Search for the cell housing the specified text and yield its (x, y) center coordinate. 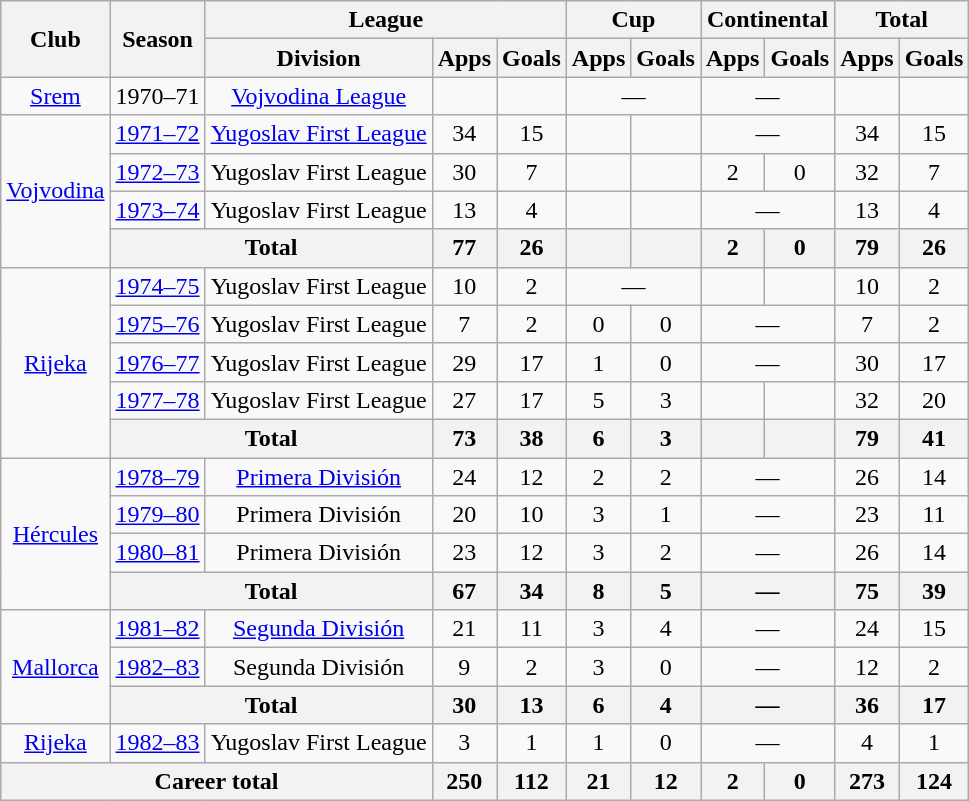
1970–71 (158, 96)
League (386, 20)
Cup (633, 20)
77 (464, 248)
1981–82 (158, 629)
9 (464, 667)
124 (934, 781)
1974–75 (158, 286)
39 (934, 591)
41 (934, 438)
Continental (767, 20)
36 (867, 705)
27 (464, 400)
1975–76 (158, 324)
67 (464, 591)
Club (56, 39)
Srem (56, 96)
1972–73 (158, 172)
Career total (216, 781)
Vojvodina (56, 191)
1978–79 (158, 477)
1971–72 (158, 134)
1976–77 (158, 362)
38 (532, 438)
Vojvodina League (318, 96)
75 (867, 591)
Hércules (56, 534)
73 (464, 438)
8 (598, 591)
1979–80 (158, 515)
112 (532, 781)
273 (867, 781)
Mallorca (56, 667)
250 (464, 781)
29 (464, 362)
1977–78 (158, 400)
Division (318, 58)
1973–74 (158, 210)
Season (158, 39)
1980–81 (158, 553)
